Provide the [X, Y] coordinate of the cell's center where the given text is located.  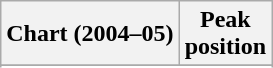
Peakposition [225, 34]
Chart (2004–05) [90, 34]
